Locate the cell with the specified text and output its [X, Y] center coordinate. 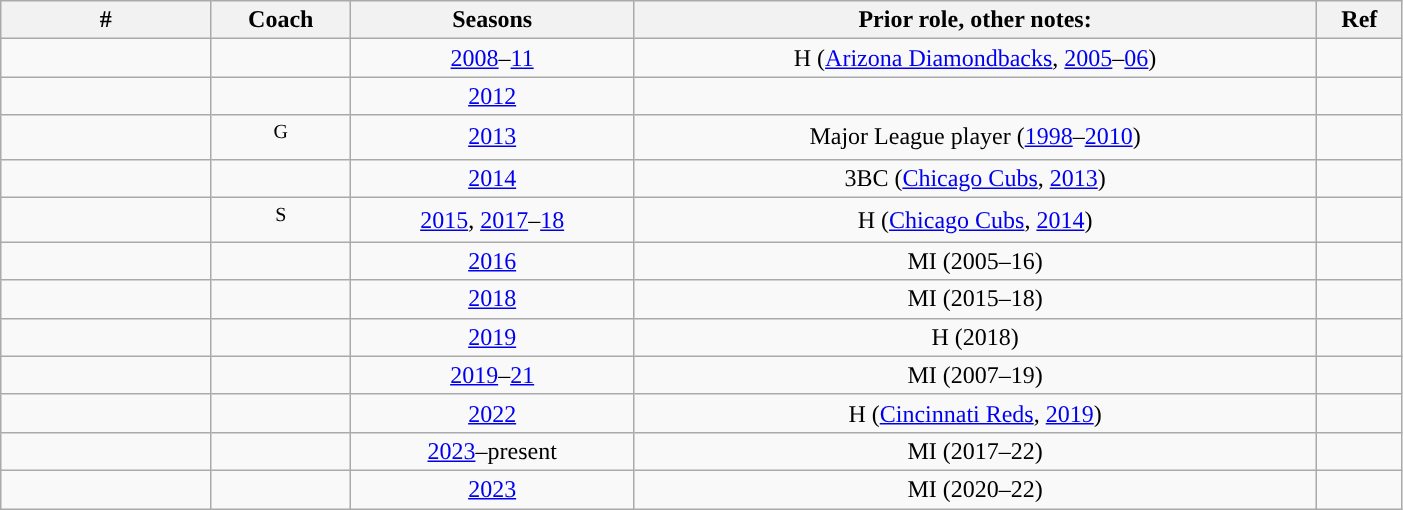
MI (2007–19) [976, 375]
2019 [492, 337]
2019–21 [492, 375]
H (Arizona Diamondbacks, 2005–06) [976, 58]
Coach [281, 20]
S [281, 220]
2015, 2017–18 [492, 220]
H (Cincinnati Reds, 2019) [976, 413]
2016 [492, 261]
Major League player (1998–2010) [976, 138]
2023 [492, 489]
H (Chicago Cubs, 2014) [976, 220]
2018 [492, 299]
H (2018) [976, 337]
Ref [1359, 20]
2014 [492, 178]
2008–11 [492, 58]
2023–present [492, 451]
MI (2015–18) [976, 299]
2013 [492, 138]
Seasons [492, 20]
MI (2017–22) [976, 451]
2022 [492, 413]
3BC (Chicago Cubs, 2013) [976, 178]
MI (2005–16) [976, 261]
G [281, 138]
MI (2020–22) [976, 489]
Prior role, other notes: [976, 20]
2012 [492, 96]
# [106, 20]
